Capture the cell that displays the provided text and extract its (X, Y) central coordinate. 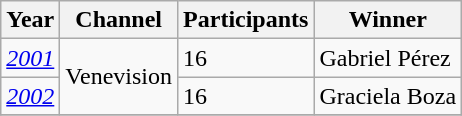
2001 (30, 58)
2002 (30, 96)
Participants (246, 20)
Gabriel Pérez (388, 58)
Winner (388, 20)
Year (30, 20)
Channel (119, 20)
Venevision (119, 77)
Graciela Boza (388, 96)
